Determine the (x, y) coordinate at the center of the cell enclosing the given text.  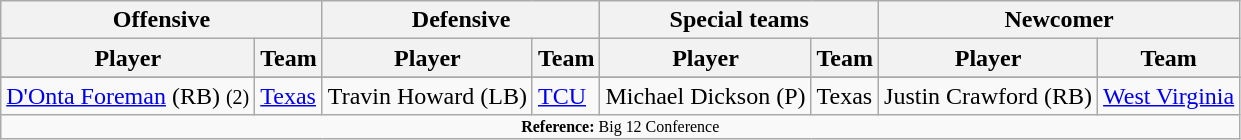
Offensive (162, 20)
Travin Howard (LB) (427, 96)
Newcomer (1060, 20)
Special teams (740, 20)
Reference: Big 12 Conference (620, 127)
West Virginia (1169, 96)
TCU (566, 96)
Michael Dickson (P) (706, 96)
Defensive (461, 20)
D'Onta Foreman (RB) (2) (128, 96)
Justin Crawford (RB) (988, 96)
